Locate the cell with the specified text and output its (x, y) center coordinate. 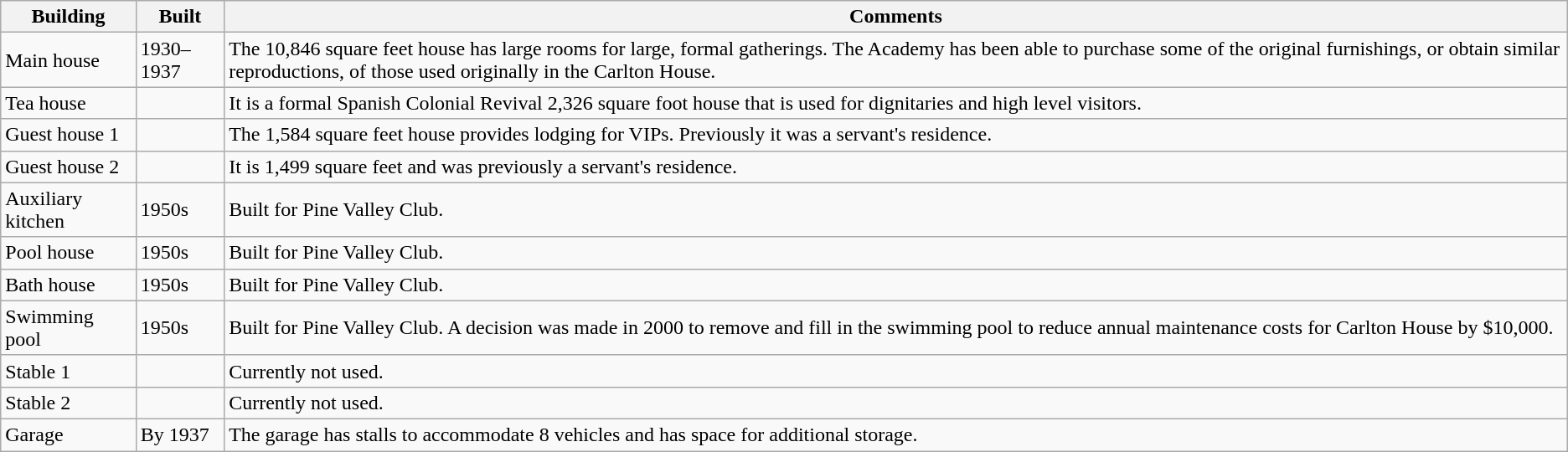
Guest house 1 (69, 135)
By 1937 (179, 434)
Stable 1 (69, 371)
Built (179, 17)
Main house (69, 60)
Garage (69, 434)
Bath house (69, 285)
Guest house 2 (69, 167)
Pool house (69, 253)
It is a formal Spanish Colonial Revival 2,326 square foot house that is used for dignitaries and high level visitors. (896, 103)
Stable 2 (69, 403)
The garage has stalls to accommodate 8 vehicles and has space for additional storage. (896, 434)
The 1,584 square feet house provides lodging for VIPs. Previously it was a servant's residence. (896, 135)
Tea house (69, 103)
Auxiliary kitchen (69, 209)
It is 1,499 square feet and was previously a servant's residence. (896, 167)
Building (69, 17)
Swimming pool (69, 328)
Comments (896, 17)
1930–1937 (179, 60)
